Capture the cell that displays the provided text and extract its [x, y] central coordinate. 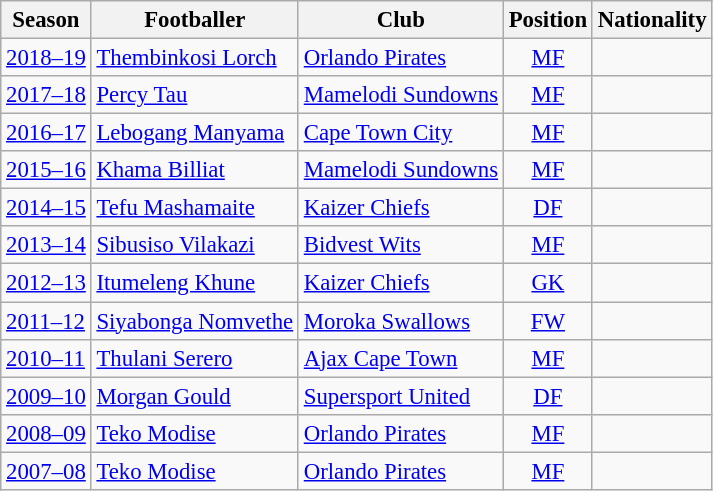
GK [548, 283]
Season [46, 20]
Position [548, 20]
Club [400, 20]
Supersport United [400, 396]
2018–19 [46, 58]
Khama Billiat [194, 170]
Moroka Swallows [400, 321]
2013–14 [46, 245]
Thembinkosi Lorch [194, 58]
Footballer [194, 20]
Thulani Serero [194, 358]
Lebogang Manyama [194, 133]
FW [548, 321]
Bidvest Wits [400, 245]
2015–16 [46, 170]
Nationality [652, 20]
2014–15 [46, 208]
Sibusiso Vilakazi [194, 245]
Percy Tau [194, 95]
Tefu Mashamaite [194, 208]
2010–11 [46, 358]
Morgan Gould [194, 396]
Siyabonga Nomvethe [194, 321]
2008–09 [46, 433]
Cape Town City [400, 133]
2011–12 [46, 321]
2009–10 [46, 396]
Ajax Cape Town [400, 358]
2012–13 [46, 283]
2017–18 [46, 95]
2007–08 [46, 471]
2016–17 [46, 133]
Itumeleng Khune [194, 283]
